Scan for the cell matching the given text and deliver its (x, y) coordinate at center. 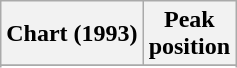
Chart (1993) (72, 34)
Peakposition (189, 34)
